Output the (X, Y) coordinate of the center of the cell containing the given text.  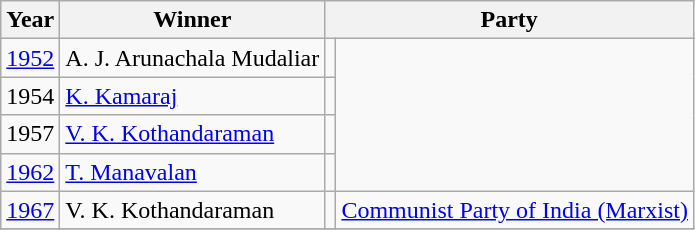
1962 (30, 172)
Communist Party of India (Marxist) (515, 210)
K. Kamaraj (192, 96)
T. Manavalan (192, 172)
Party (510, 20)
1957 (30, 134)
Winner (192, 20)
A. J. Arunachala Mudaliar (192, 58)
1952 (30, 58)
1954 (30, 96)
1967 (30, 210)
Year (30, 20)
